Identify which cell holds the provided text, then report its [x, y] central coordinate. 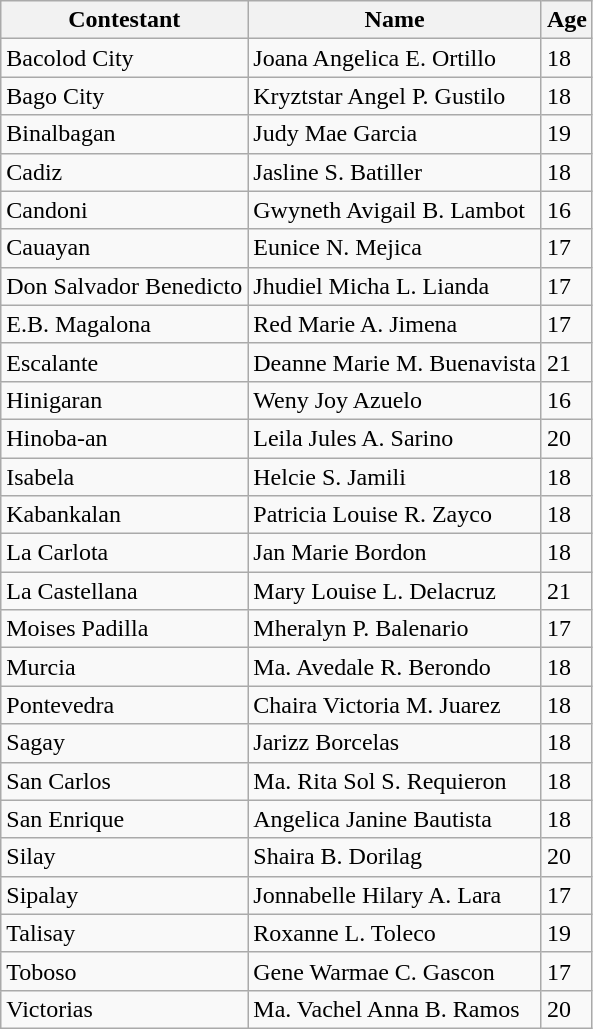
Bago City [124, 96]
Kryztstar Angel P. Gustilo [395, 96]
Ma. Rita Sol S. Requieron [395, 781]
Murcia [124, 667]
Jonnabelle Hilary A. Lara [395, 895]
Talisay [124, 933]
Moises Padilla [124, 629]
Ma. Avedale R. Berondo [395, 667]
Toboso [124, 971]
Jan Marie Bordon [395, 553]
Gwyneth Avigail B. Lambot [395, 210]
Victorias [124, 1009]
Name [395, 20]
Mheralyn P. Balenario [395, 629]
Judy Mae Garcia [395, 134]
Age [566, 20]
Binalbagan [124, 134]
Roxanne L. Toleco [395, 933]
San Carlos [124, 781]
Patricia Louise R. Zayco [395, 515]
Escalante [124, 362]
Jarizz Borcelas [395, 743]
Eunice N. Mejica [395, 248]
Leila Jules A. Sarino [395, 438]
Cadiz [124, 172]
Sagay [124, 743]
Jasline S. Batiller [395, 172]
Helcie S. Jamili [395, 477]
Joana Angelica E. Ortillo [395, 58]
Angelica Janine Bautista [395, 819]
Hinoba-an [124, 438]
Gene Warmae C. Gascon [395, 971]
Contestant [124, 20]
Sipalay [124, 895]
Shaira B. Dorilag [395, 857]
Pontevedra [124, 705]
San Enrique [124, 819]
Mary Louise L. Delacruz [395, 591]
La Carlota [124, 553]
Kabankalan [124, 515]
Bacolod City [124, 58]
Deanne Marie M. Buenavista [395, 362]
Red Marie A. Jimena [395, 324]
Ma. Vachel Anna B. Ramos [395, 1009]
Chaira Victoria M. Juarez [395, 705]
E.B. Magalona [124, 324]
Cauayan [124, 248]
Hinigaran [124, 400]
Don Salvador Benedicto [124, 286]
Candoni [124, 210]
Jhudiel Micha L. Lianda [395, 286]
Isabela [124, 477]
Weny Joy Azuelo [395, 400]
La Castellana [124, 591]
Silay [124, 857]
